Locate the cell with the specified text and output its [x, y] center coordinate. 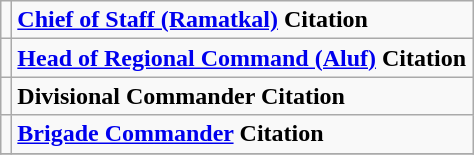
Head of Regional Command (Aluf) Citation [242, 58]
Divisional Commander Citation [242, 96]
Brigade Commander Citation [242, 134]
Chief of Staff (Ramatkal) Citation [242, 20]
